Find where the given text appears and provide that cell's center as [x, y] coordinate. 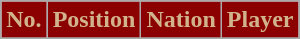
Player [260, 20]
Position [94, 20]
Nation [181, 20]
No. [24, 20]
